For the text-containing cell, return its midpoint in (x, y) coordinate format. 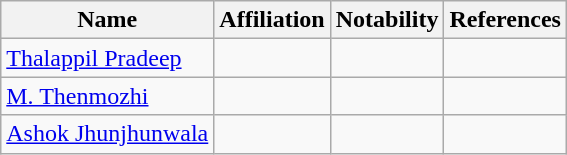
Ashok Jhunjhunwala (108, 134)
M. Thenmozhi (108, 96)
Notability (387, 20)
Affiliation (272, 20)
Name (108, 20)
References (506, 20)
Thalappil Pradeep (108, 58)
